Search for the cell housing the specified text and yield its (x, y) center coordinate. 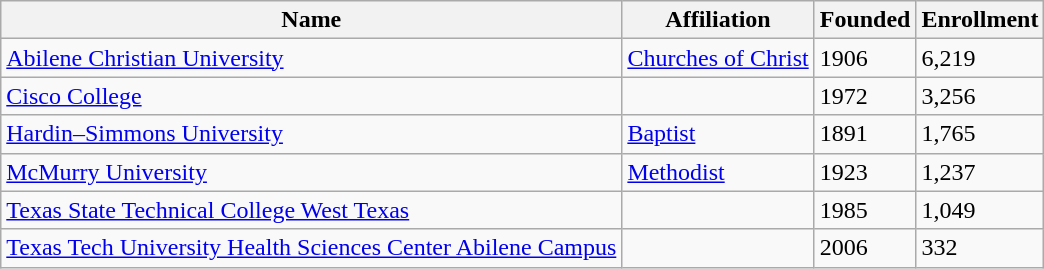
3,256 (980, 96)
1985 (865, 210)
Abilene Christian University (312, 58)
332 (980, 248)
Hardin–Simmons University (312, 134)
Churches of Christ (718, 58)
1923 (865, 172)
Texas Tech University Health Sciences Center Abilene Campus (312, 248)
Methodist (718, 172)
Texas State Technical College West Texas (312, 210)
1,049 (980, 210)
1,237 (980, 172)
1972 (865, 96)
1,765 (980, 134)
2006 (865, 248)
Cisco College (312, 96)
1891 (865, 134)
Name (312, 20)
1906 (865, 58)
Enrollment (980, 20)
Founded (865, 20)
Affiliation (718, 20)
Baptist (718, 134)
6,219 (980, 58)
McMurry University (312, 172)
